Extract the [x, y] coordinate from the center of the cell holding the provided text.  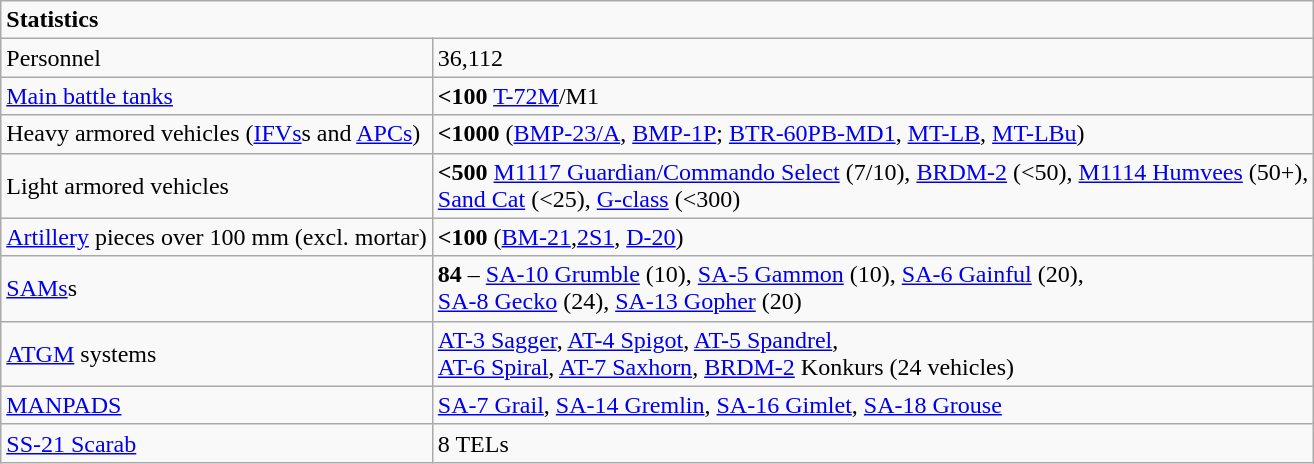
SS-21 Scarab [217, 443]
Artillery pieces over 100 mm (excl. mortar) [217, 237]
MANPADS [217, 405]
8 TELs [873, 443]
<100 T-72M/M1 [873, 96]
Main battle tanks [217, 96]
ATGM systems [217, 354]
36,112 [873, 58]
84 – SA-10 Grumble (10), SA-5 Gammon (10), SA-6 Gainful (20), SA-8 Gecko (24), SA-13 Gopher (20) [873, 288]
Statistics [658, 20]
SA-7 Grail, SA-14 Gremlin, SA-16 Gimlet, SA-18 Grouse [873, 405]
Light armored vehicles [217, 186]
<1000 (BMP-23/A, BMP-1P; BTR-60PB-MD1, MT-LB, MT-LBu) [873, 134]
SAMss [217, 288]
Personnel [217, 58]
AT-3 Sagger, AT-4 Spigot, AT-5 Spandrel, AT-6 Spiral, AT-7 Saxhorn, BRDM-2 Konkurs (24 vehicles) [873, 354]
Heavy armored vehicles (IFVss and APCs) [217, 134]
<100 (BM-21,2S1, D-20) [873, 237]
<500 M1117 Guardian/Commando Select (7/10), BRDM-2 (<50), M1114 Humvees (50+), Sand Cat (<25), G-class (<300) [873, 186]
